For the text-containing cell, return its midpoint in (x, y) coordinate format. 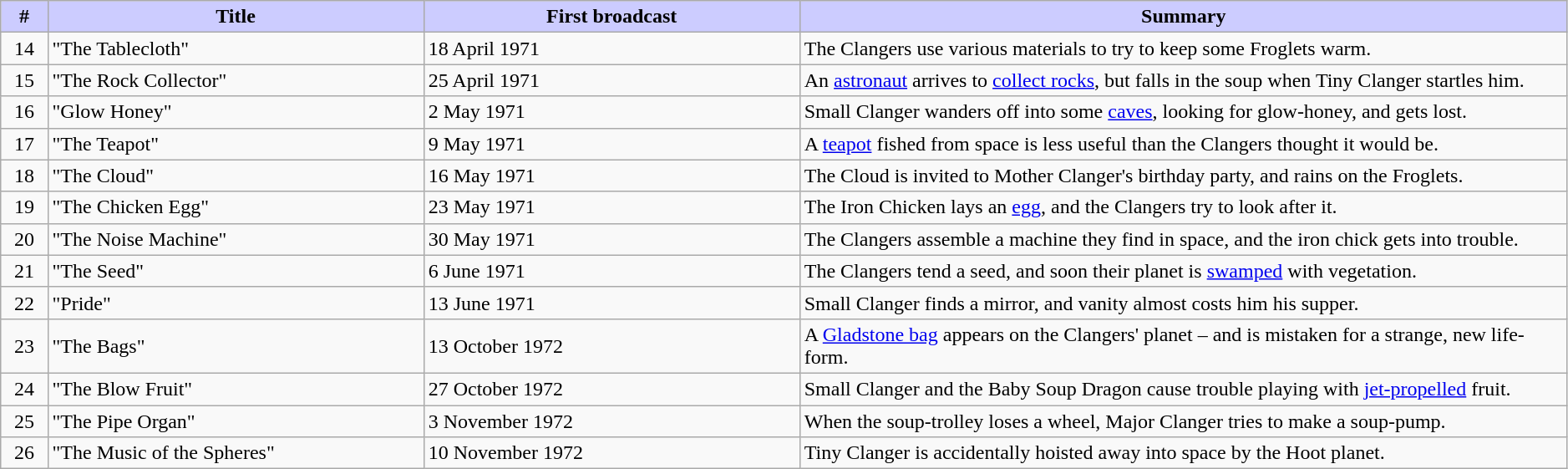
9 May 1971 (611, 144)
26 (24, 453)
17 (24, 144)
18 (24, 176)
19 (24, 207)
A teapot fished from space is less useful than the Clangers thought it would be. (1183, 144)
2 May 1971 (611, 112)
16 (24, 112)
23 (24, 346)
A Gladstone bag appears on the Clangers' planet – and is mistaken for a strange, new life-form. (1183, 346)
22 (24, 303)
Summary (1183, 17)
20 (24, 239)
27 October 1972 (611, 389)
"The Rock Collector" (236, 80)
First broadcast (611, 17)
23 May 1971 (611, 207)
Small Clanger wanders off into some caves, looking for glow-honey, and gets lost. (1183, 112)
21 (24, 271)
24 (24, 389)
# (24, 17)
Small Clanger finds a mirror, and vanity almost costs him his supper. (1183, 303)
"The Chicken Egg" (236, 207)
"Pride" (236, 303)
16 May 1971 (611, 176)
"The Tablecloth" (236, 48)
"The Bags" (236, 346)
10 November 1972 (611, 453)
"Glow Honey" (236, 112)
14 (24, 48)
The Clangers assemble a machine they find in space, and the iron chick gets into trouble. (1183, 239)
Small Clanger and the Baby Soup Dragon cause trouble playing with jet-propelled fruit. (1183, 389)
Title (236, 17)
"The Pipe Organ" (236, 421)
The Clangers use various materials to try to keep some Froglets warm. (1183, 48)
"The Noise Machine" (236, 239)
30 May 1971 (611, 239)
13 June 1971 (611, 303)
13 October 1972 (611, 346)
15 (24, 80)
When the soup-trolley loses a wheel, Major Clanger tries to make a soup-pump. (1183, 421)
"The Blow Fruit" (236, 389)
The Clangers tend a seed, and soon their planet is swamped with vegetation. (1183, 271)
Tiny Clanger is accidentally hoisted away into space by the Hoot planet. (1183, 453)
18 April 1971 (611, 48)
25 (24, 421)
An astronaut arrives to collect rocks, but falls in the soup when Tiny Clanger startles him. (1183, 80)
25 April 1971 (611, 80)
"The Teapot" (236, 144)
"The Music of the Spheres" (236, 453)
3 November 1972 (611, 421)
The Iron Chicken lays an egg, and the Clangers try to look after it. (1183, 207)
"The Seed" (236, 271)
The Cloud is invited to Mother Clanger's birthday party, and rains on the Froglets. (1183, 176)
"The Cloud" (236, 176)
6 June 1971 (611, 271)
